Locate the cell with the specified text and output its (x, y) center coordinate. 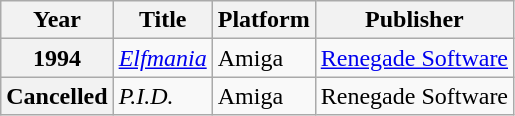
P.I.D. (162, 96)
Publisher (414, 20)
Elfmania (162, 58)
Title (162, 20)
Platform (264, 20)
Year (57, 20)
1994 (57, 58)
Cancelled (57, 96)
